For the text-containing cell, return its midpoint in (x, y) coordinate format. 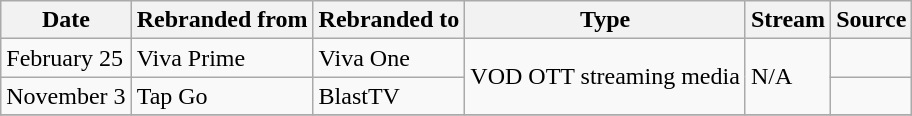
Type (606, 20)
VOD OTT streaming media (606, 77)
November 3 (66, 96)
N/A (788, 77)
Rebranded from (222, 20)
Viva Prime (222, 58)
Stream (788, 20)
Tap Go (222, 96)
BlastTV (389, 96)
Source (872, 20)
Rebranded to (389, 20)
Date (66, 20)
February 25 (66, 58)
Viva One (389, 58)
